From the cell containing the given text, extract its center point as [x, y] coordinate. 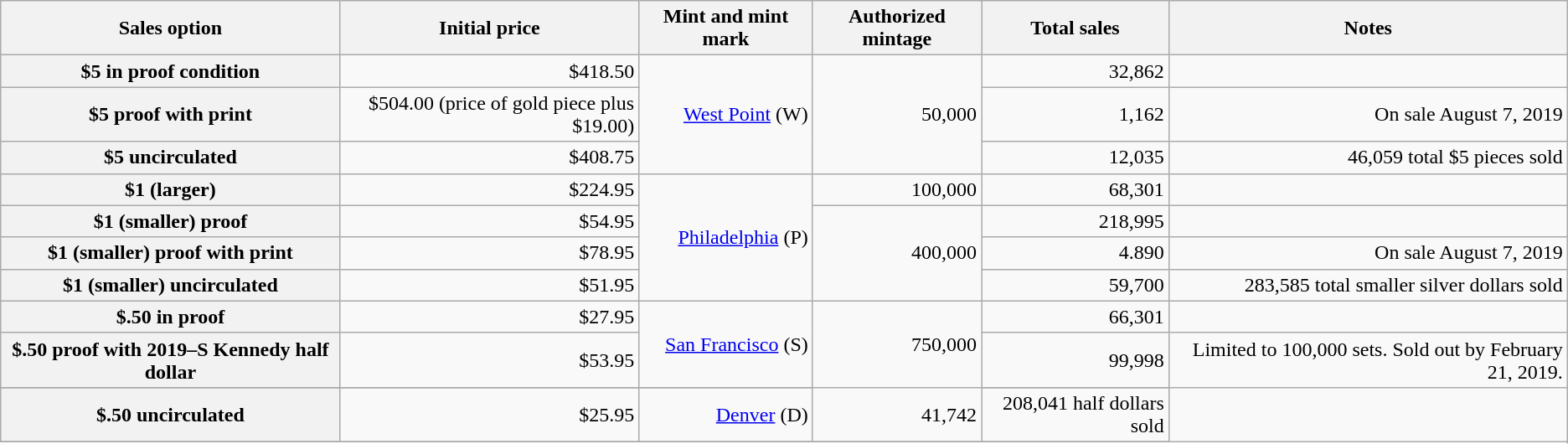
100,000 [896, 189]
41,742 [896, 414]
99,998 [1075, 360]
$1 (smaller) proof with print [171, 253]
San Francisco (S) [726, 343]
283,585 total smaller silver dollars sold [1368, 285]
$1 (larger) [171, 189]
$.50 uncirculated [171, 414]
$54.95 [489, 221]
$.50 in proof [171, 317]
$.50 proof with 2019–S Kennedy half dollar [171, 360]
Sales option [171, 28]
4.890 [1075, 253]
46,059 total $5 pieces sold [1368, 157]
Limited to 100,000 sets. Sold out by February 21, 2019. [1368, 360]
$1 (smaller) uncirculated [171, 285]
12,035 [1075, 157]
Philadelphia (P) [726, 237]
$27.95 [489, 317]
218,995 [1075, 221]
Initial price [489, 28]
Denver (D) [726, 414]
66,301 [1075, 317]
$5 proof with print [171, 114]
1,162 [1075, 114]
50,000 [896, 114]
59,700 [1075, 285]
750,000 [896, 343]
$25.95 [489, 414]
$5 uncirculated [171, 157]
$78.95 [489, 253]
Mint and mint mark [726, 28]
Notes [1368, 28]
$1 (smaller) proof [171, 221]
West Point (W) [726, 114]
$504.00 (price of gold piece plus $19.00) [489, 114]
400,000 [896, 253]
$51.95 [489, 285]
Authorized mintage [896, 28]
$408.75 [489, 157]
$53.95 [489, 360]
32,862 [1075, 71]
Total sales [1075, 28]
$5 in proof condition [171, 71]
68,301 [1075, 189]
$418.50 [489, 71]
$224.95 [489, 189]
208,041 half dollars sold [1075, 414]
